Extract the [X, Y] coordinate from the center of the cell holding the provided text.  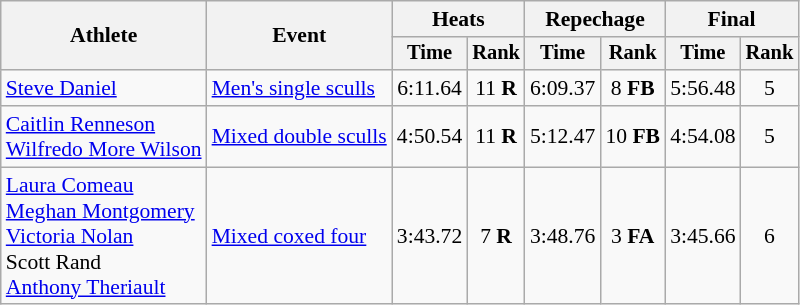
Final [732, 19]
Steve Daniel [104, 88]
3 FA [632, 236]
Men's single sculls [300, 88]
3:43.72 [430, 236]
5:56.48 [702, 88]
7 R [496, 236]
6:09.37 [562, 88]
Repechage [595, 19]
Mixed coxed four [300, 236]
Event [300, 36]
Laura Comeau Meghan Montgomery Victoria Nolan Scott Rand Anthony Theriault [104, 236]
5:12.47 [562, 136]
6:11.64 [430, 88]
4:54.08 [702, 136]
Heats [458, 19]
10 FB [632, 136]
3:48.76 [562, 236]
Mixed double sculls [300, 136]
8 FB [632, 88]
6 [770, 236]
Athlete [104, 36]
Caitlin Renneson Wilfredo More Wilson [104, 136]
4:50.54 [430, 136]
3:45.66 [702, 236]
